Output the (X, Y) coordinate of the center of the cell containing the given text.  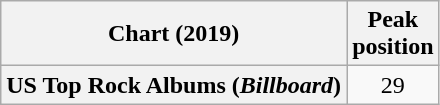
Peakposition (393, 34)
29 (393, 85)
US Top Rock Albums (Billboard) (174, 85)
Chart (2019) (174, 34)
